Search for the cell housing the specified text and yield its [x, y] center coordinate. 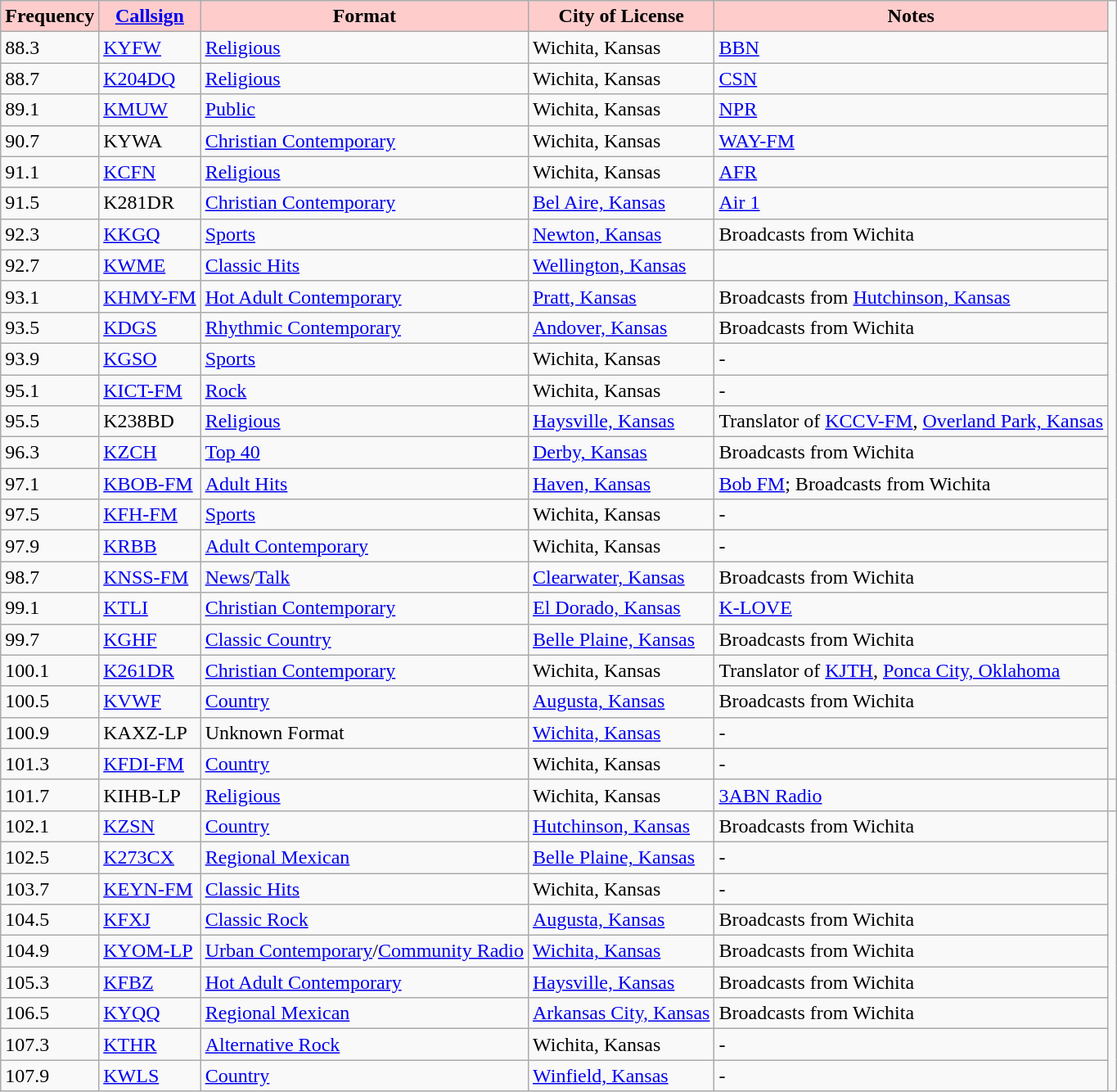
Andover, Kansas [620, 327]
Classic Rock [364, 920]
98.7 [50, 577]
97.1 [50, 484]
KDGS [150, 327]
93.5 [50, 327]
KYQQ [150, 1013]
KKGQ [150, 234]
Format [364, 16]
KNSS-FM [150, 577]
KIHB-LP [150, 795]
News/Talk [364, 577]
K281DR [150, 203]
104.9 [50, 951]
Hutchinson, Kansas [620, 826]
Bel Aire, Kansas [620, 203]
KYFW [150, 47]
97.9 [50, 546]
KEYN-FM [150, 888]
Winfield, Kansas [620, 1076]
Callsign [150, 16]
96.3 [50, 453]
95.1 [50, 390]
KBOB-FM [150, 484]
93.1 [50, 296]
Newton, Kansas [620, 234]
KHMY-FM [150, 296]
Pratt, Kansas [620, 296]
100.1 [50, 670]
107.9 [50, 1076]
K273CX [150, 857]
NPR [912, 110]
Adult Hits [364, 484]
KGHF [150, 639]
K204DQ [150, 79]
99.7 [50, 639]
KYOM-LP [150, 951]
K-LOVE [912, 608]
90.7 [50, 141]
WAY-FM [912, 141]
City of License [620, 16]
91.5 [50, 203]
KZCH [150, 453]
K261DR [150, 670]
101.7 [50, 795]
Top 40 [364, 453]
92.3 [50, 234]
KICT-FM [150, 390]
KTLI [150, 608]
95.5 [50, 422]
Arkansas City, Kansas [620, 1013]
Unknown Format [364, 733]
Broadcasts from Hutchinson, Kansas [912, 296]
KTHR [150, 1045]
88.3 [50, 47]
91.1 [50, 172]
107.3 [50, 1045]
KFBZ [150, 982]
KAXZ-LP [150, 733]
BBN [912, 47]
Frequency [50, 16]
Air 1 [912, 203]
100.5 [50, 702]
Bob FM; Broadcasts from Wichita [912, 484]
K238BD [150, 422]
Haven, Kansas [620, 484]
KRBB [150, 546]
Adult Contemporary [364, 546]
102.5 [50, 857]
KCFN [150, 172]
93.9 [50, 359]
3ABN Radio [912, 795]
Public [364, 110]
Translator of KCCV-FM, Overland Park, Kansas [912, 422]
Urban Contemporary/Community Radio [364, 951]
Rock [364, 390]
104.5 [50, 920]
99.1 [50, 608]
92.7 [50, 265]
CSN [912, 79]
KFDI-FM [150, 764]
KVWF [150, 702]
Translator of KJTH, Ponca City, Oklahoma [912, 670]
KGSO [150, 359]
Rhythmic Contemporary [364, 327]
97.5 [50, 515]
103.7 [50, 888]
KWME [150, 265]
Notes [912, 16]
KMUW [150, 110]
89.1 [50, 110]
Alternative Rock [364, 1045]
El Dorado, Kansas [620, 608]
AFR [912, 172]
88.7 [50, 79]
KYWA [150, 141]
Derby, Kansas [620, 453]
Classic Country [364, 639]
KWLS [150, 1076]
Clearwater, Kansas [620, 577]
KZSN [150, 826]
100.9 [50, 733]
101.3 [50, 764]
KFXJ [150, 920]
105.3 [50, 982]
Wellington, Kansas [620, 265]
106.5 [50, 1013]
102.1 [50, 826]
KFH-FM [150, 515]
